Pinpoint the cell where the given text exists, returning its (X, Y) midpoint coordinate. 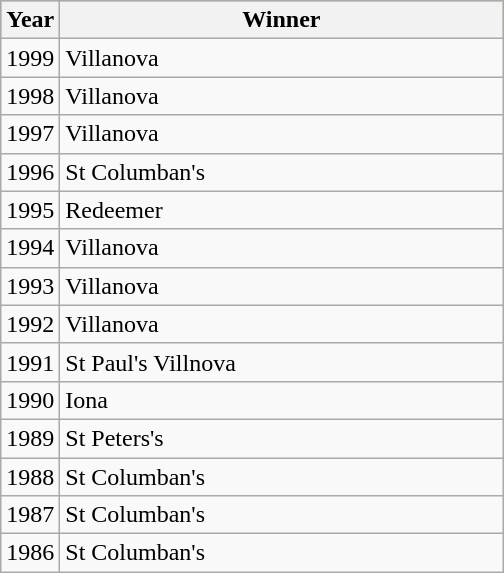
1990 (30, 400)
1998 (30, 96)
1991 (30, 362)
St Peters's (282, 438)
1993 (30, 286)
1997 (30, 134)
1989 (30, 438)
1992 (30, 324)
1986 (30, 553)
Year (30, 20)
1999 (30, 58)
1994 (30, 248)
1996 (30, 172)
1988 (30, 477)
Iona (282, 400)
Redeemer (282, 210)
St Paul's Villnova (282, 362)
Winner (282, 20)
1987 (30, 515)
1995 (30, 210)
